Search for the cell housing the specified text and yield its [x, y] center coordinate. 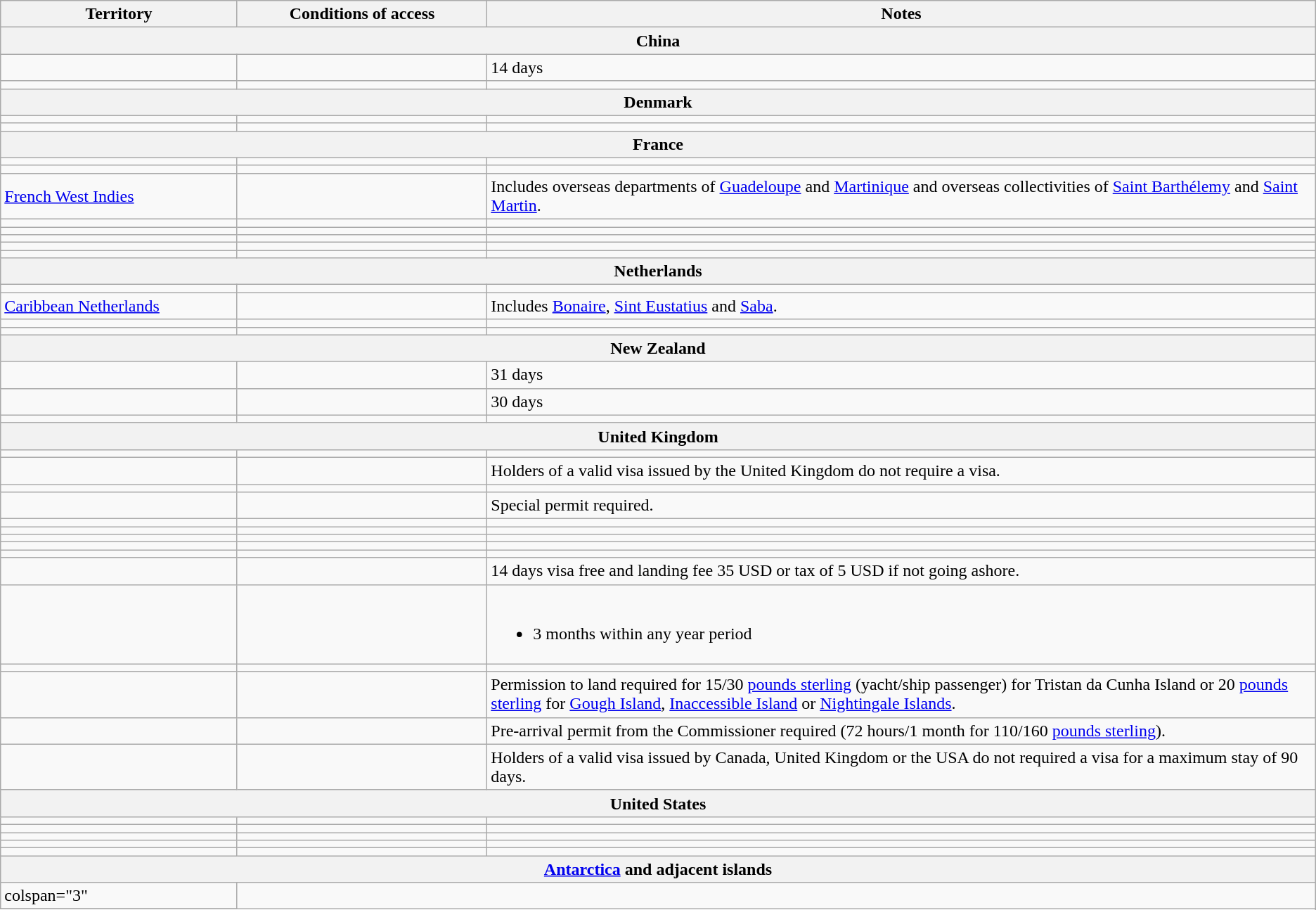
United Kingdom [658, 436]
3 months within any year period [901, 624]
Includes Bonaire, Sint Eustatius and Saba. [901, 306]
30 days [901, 402]
14 days visa free and landing fee 35 USD or tax of 5 USD if not going ashore. [901, 571]
Notes [901, 14]
Territory [120, 14]
Special permit required. [901, 506]
14 days [901, 68]
Antarctica and adjacent islands [658, 869]
China [658, 41]
colspan="3" [120, 896]
31 days [901, 375]
United States [658, 803]
Denmark [658, 102]
Netherlands [658, 271]
Holders of a valid visa issued by the United Kingdom do not require a visa. [901, 470]
Pre-arrival permit from the Commissioner required (72 hours/1 month for 110/160 pounds sterling). [901, 731]
New Zealand [658, 348]
Holders of a valid visa issued by Canada, United Kingdom or the USA do not required a visa for a maximum stay of 90 days. [901, 767]
France [658, 144]
Conditions of access [361, 14]
French West Indies [120, 196]
Includes overseas departments of Guadeloupe and Martinique and overseas collectivities of Saint Barthélemy and Saint Martin. [901, 196]
Caribbean Netherlands [120, 306]
